Detect which cell encompasses the target text, then output its (X, Y) center coordinate. 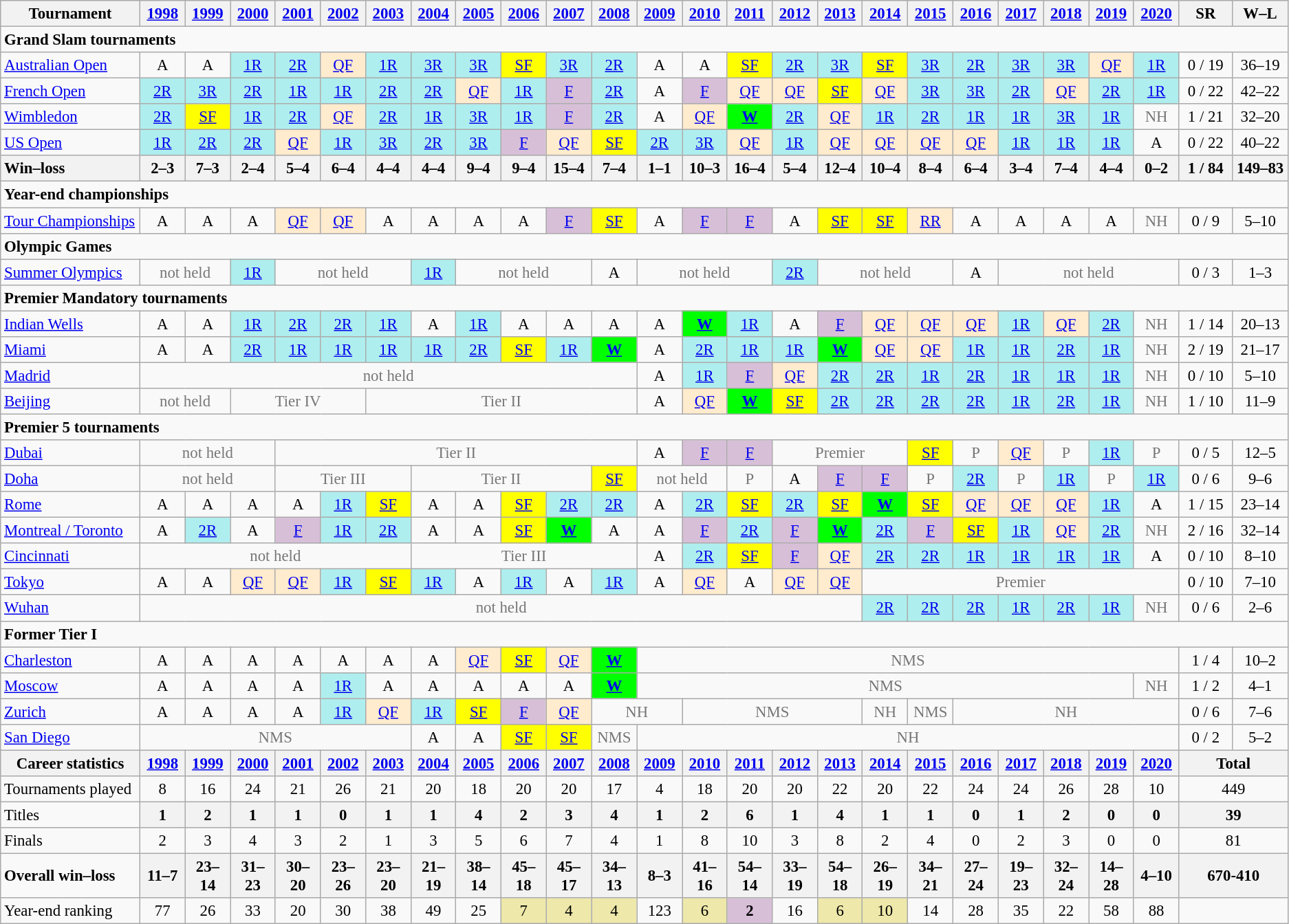
0 / 19 (1206, 65)
4–1 (1260, 685)
Grand Slam tournaments (644, 40)
Cincinnati (70, 556)
2–3 (162, 168)
Dubai (70, 453)
Wimbledon (70, 117)
88 (1156, 911)
1 / 4 (1206, 660)
45–17 (569, 876)
Tour Championships (70, 221)
33 (253, 911)
1 / 14 (1206, 324)
34–13 (614, 876)
21–17 (1260, 350)
1 / 15 (1206, 505)
7–3 (208, 168)
Tournament (70, 14)
0 / 3 (1206, 272)
32–24 (1066, 876)
Tokyo (70, 582)
2–6 (1260, 608)
11–9 (1260, 401)
Year-end championships (644, 195)
Premier 5 tournaments (644, 427)
16–4 (750, 168)
5 (479, 841)
30 (343, 911)
2 / 19 (1206, 350)
23–26 (343, 876)
Miami (70, 350)
77 (162, 911)
19–23 (1021, 876)
2 / 16 (1206, 531)
8–3 (660, 876)
San Diego (70, 738)
Olympic Games (644, 246)
Indian Wells (70, 324)
10–3 (705, 168)
0 / 2 (1206, 738)
5–2 (1260, 738)
Finals (70, 841)
670-410 (1234, 876)
Zurich (70, 712)
Montreal / Toronto (70, 531)
10–4 (885, 168)
US Open (70, 143)
25 (479, 911)
12–4 (840, 168)
15–4 (569, 168)
4–10 (1156, 876)
0–2 (1156, 168)
Charleston (70, 660)
35 (1021, 911)
9–6 (1260, 479)
Rome (70, 505)
81 (1234, 841)
30–20 (298, 876)
RR (931, 221)
26–19 (885, 876)
45–18 (523, 876)
36–19 (1260, 65)
38 (389, 911)
41–16 (705, 876)
34–21 (931, 876)
49 (433, 911)
12–5 (1260, 453)
2–4 (253, 168)
Tournaments played (70, 789)
1 / 84 (1206, 168)
21–19 (433, 876)
58 (1112, 911)
33–19 (795, 876)
1 / 2 (1206, 685)
17 (614, 789)
Beijing (70, 401)
Win–loss (70, 168)
Overall win–loss (70, 876)
Australian Open (70, 65)
3–4 (1021, 168)
38–14 (479, 876)
14–28 (1112, 876)
149–83 (1260, 168)
Madrid (70, 375)
10–2 (1260, 660)
40–22 (1260, 143)
Tier IV (299, 401)
32–14 (1260, 531)
32–20 (1260, 117)
27–24 (976, 876)
0 / 9 (1206, 221)
23–20 (389, 876)
Doha (70, 479)
8–10 (1260, 556)
Total (1234, 763)
20–13 (1260, 324)
Premier Mandatory tournaments (644, 298)
Summer Olympics (70, 272)
1 / 10 (1206, 401)
14 (931, 911)
0 / 5 (1206, 453)
Career statistics (70, 763)
31–23 (253, 876)
French Open (70, 91)
11–7 (162, 876)
Titles (70, 815)
Former Tier I (644, 634)
39 (1234, 815)
7–6 (1260, 712)
W–L (1260, 14)
8–4 (931, 168)
54–14 (750, 876)
SR (1206, 14)
54–18 (840, 876)
42–22 (1260, 91)
1–3 (1260, 272)
1 / 21 (1206, 117)
449 (1234, 789)
1–1 (660, 168)
7–10 (1260, 582)
Wuhan (70, 608)
Moscow (70, 685)
Year-end ranking (70, 911)
123 (660, 911)
